Return [x, y] of the center of cell containing provided text 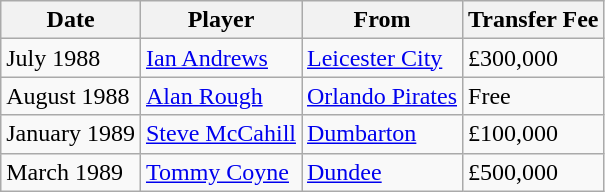
Player [220, 20]
£300,000 [534, 58]
January 1989 [71, 134]
From [382, 20]
Orlando Pirates [382, 96]
Alan Rough [220, 96]
Steve McCahill [220, 134]
Dundee [382, 172]
July 1988 [71, 58]
March 1989 [71, 172]
Date [71, 20]
£500,000 [534, 172]
August 1988 [71, 96]
£100,000 [534, 134]
Transfer Fee [534, 20]
Free [534, 96]
Ian Andrews [220, 58]
Dumbarton [382, 134]
Leicester City [382, 58]
Tommy Coyne [220, 172]
